Determine the (X, Y) coordinate at the center of the cell enclosing the given text.  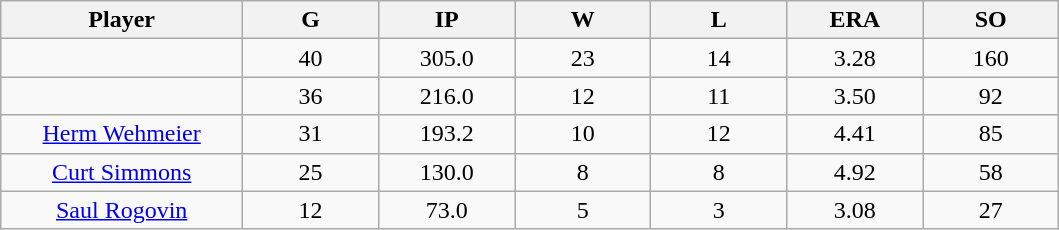
W (583, 20)
130.0 (447, 172)
SO (991, 20)
31 (311, 134)
ERA (855, 20)
73.0 (447, 210)
5 (583, 210)
3.50 (855, 96)
25 (311, 172)
3.28 (855, 58)
Player (122, 20)
3.08 (855, 210)
IP (447, 20)
160 (991, 58)
216.0 (447, 96)
27 (991, 210)
36 (311, 96)
Curt Simmons (122, 172)
4.41 (855, 134)
11 (719, 96)
92 (991, 96)
85 (991, 134)
3 (719, 210)
14 (719, 58)
40 (311, 58)
Herm Wehmeier (122, 134)
305.0 (447, 58)
Saul Rogovin (122, 210)
4.92 (855, 172)
193.2 (447, 134)
58 (991, 172)
10 (583, 134)
G (311, 20)
23 (583, 58)
L (719, 20)
